Identify which cell holds the provided text, then report its [X, Y] central coordinate. 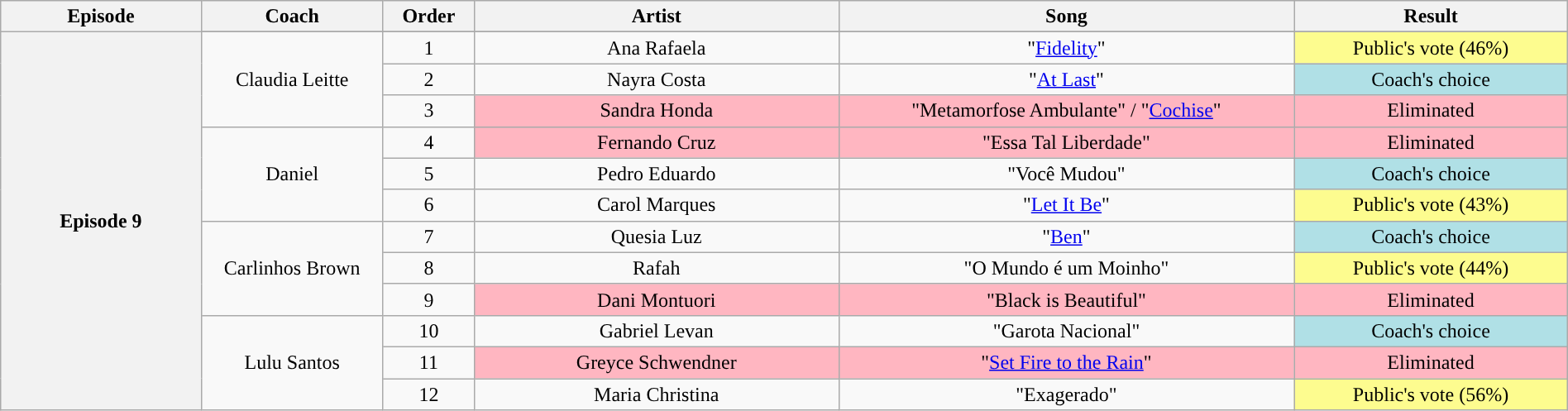
10 [428, 331]
"Essa Tal Liberdade" [1067, 142]
"Exagerado" [1067, 394]
Dani Montuori [657, 299]
"Você Mudou" [1067, 174]
8 [428, 268]
"At Last" [1067, 79]
"Black is Beautiful" [1067, 299]
"Let It Be" [1067, 205]
6 [428, 205]
Public's vote (56%) [1431, 394]
Claudia Leitte [292, 79]
"Metamorfose Ambulante" / "Cochise" [1067, 111]
"O Mundo é um Moinho" [1067, 268]
Carol Marques [657, 205]
2 [428, 79]
Gabriel Levan [657, 331]
Result [1431, 17]
"Fidelity" [1067, 48]
Rafah [657, 268]
Song [1067, 17]
Public's vote (46%) [1431, 48]
Episode 9 [101, 222]
Artist [657, 17]
Fernando Cruz [657, 142]
Maria Christina [657, 394]
Nayra Costa [657, 79]
Pedro Eduardo [657, 174]
Public's vote (44%) [1431, 268]
4 [428, 142]
Episode [101, 17]
11 [428, 362]
Coach [292, 17]
Carlinhos Brown [292, 268]
7 [428, 237]
Ana Rafaela [657, 48]
Order [428, 17]
"Ben" [1067, 237]
"Garota Nacional" [1067, 331]
12 [428, 394]
"Set Fire to the Rain" [1067, 362]
Sandra Honda [657, 111]
3 [428, 111]
9 [428, 299]
1 [428, 48]
Public's vote (43%) [1431, 205]
5 [428, 174]
Quesia Luz [657, 237]
Lulu Santos [292, 362]
Greyce Schwendner [657, 362]
Daniel [292, 174]
